Provide the [X, Y] coordinate of the cell's center where the given text is located.  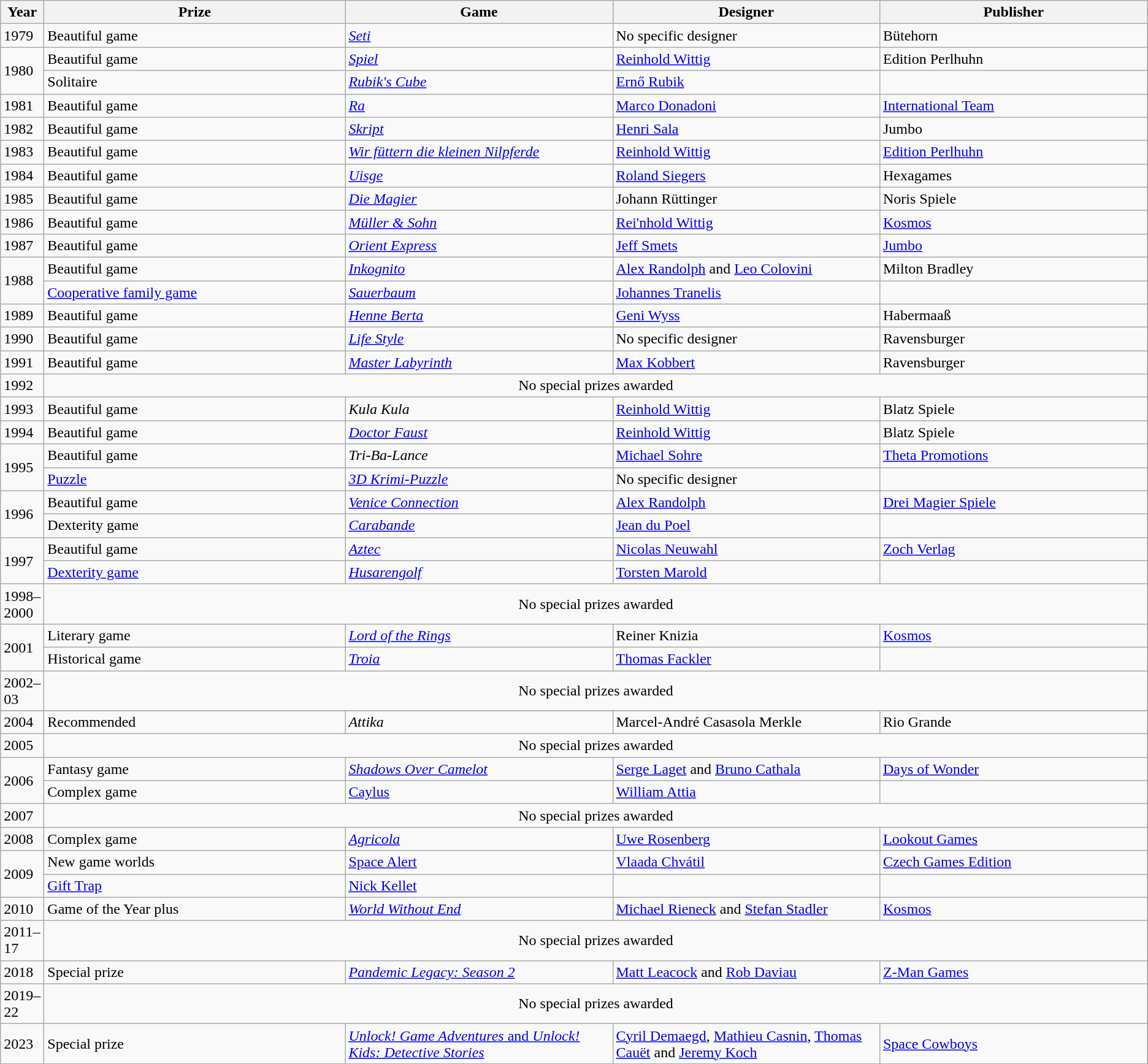
Alex Randolph and Leo Colovini [746, 269]
2010 [22, 909]
2006 [22, 781]
Zoch Verlag [1013, 549]
Jeff Smets [746, 245]
Literary game [195, 635]
Drei Magier Spiele [1013, 502]
2018 [22, 972]
Johannes Tranelis [746, 293]
Henne Berta [479, 316]
Czech Games Edition [1013, 862]
Unlock! Game Adventures and Unlock! Kids: Detective Stories [479, 1044]
Publisher [1013, 12]
Uwe Rosenberg [746, 839]
2002–03 [22, 691]
Marcel-André Casasola Merkle [746, 722]
1985 [22, 199]
Ra [479, 105]
Thomas Fackler [746, 659]
1991 [22, 362]
Tri-Ba-Lance [479, 456]
Orient Express [479, 245]
2007 [22, 816]
Kula Kula [479, 409]
Johann Rüttinger [746, 199]
Agricola [479, 839]
Z-Man Games [1013, 972]
Serge Laget and Bruno Cathala [746, 769]
Gift Trap [195, 886]
Puzzle [195, 479]
Noris Spiele [1013, 199]
Nick Kellet [479, 886]
Die Magier [479, 199]
World Without End [479, 909]
Designer [746, 12]
Habermaaß [1013, 316]
Spiel [479, 59]
Troia [479, 659]
2011–17 [22, 941]
International Team [1013, 105]
Skript [479, 129]
Roland Siegers [746, 175]
1993 [22, 409]
Space Cowboys [1013, 1044]
1979 [22, 36]
Jean du Poel [746, 526]
Milton Bradley [1013, 269]
1994 [22, 432]
Cooperative family game [195, 293]
Lookout Games [1013, 839]
1981 [22, 105]
Prize [195, 12]
2005 [22, 746]
Geni Wyss [746, 316]
Pandemic Legacy: Season 2 [479, 972]
2001 [22, 647]
Nicolas Neuwahl [746, 549]
Wir füttern die kleinen Nilpferde [479, 152]
Inkognito [479, 269]
1995 [22, 467]
1990 [22, 339]
Husarengolf [479, 572]
Rio Grande [1013, 722]
Uisge [479, 175]
1986 [22, 222]
2009 [22, 874]
Doctor Faust [479, 432]
Solitaire [195, 82]
Recommended [195, 722]
Venice Connection [479, 502]
Space Alert [479, 862]
Hexagames [1013, 175]
New game worlds [195, 862]
Henri Sala [746, 129]
Seti [479, 36]
Master Labyrinth [479, 362]
Torsten Marold [746, 572]
William Attia [746, 792]
Carabande [479, 526]
Fantasy game [195, 769]
3D Krimi-Puzzle [479, 479]
Ernő Rubik [746, 82]
1980 [22, 71]
Matt Leacock and Rob Daviau [746, 972]
2004 [22, 722]
Historical game [195, 659]
Reiner Knizia [746, 635]
1992 [22, 386]
1989 [22, 316]
1998–2000 [22, 603]
Game [479, 12]
Caylus [479, 792]
Days of Wonder [1013, 769]
Alex Randolph [746, 502]
2008 [22, 839]
Lord of the Rings [479, 635]
Sauerbaum [479, 293]
Marco Donadoni [746, 105]
Müller & Sohn [479, 222]
1984 [22, 175]
Theta Promotions [1013, 456]
1997 [22, 561]
Aztec [479, 549]
Rubik's Cube [479, 82]
Max Kobbert [746, 362]
Shadows Over Camelot [479, 769]
Attika [479, 722]
1996 [22, 514]
2019–22 [22, 1003]
Bütehorn [1013, 36]
1982 [22, 129]
Game of the Year plus [195, 909]
2023 [22, 1044]
1983 [22, 152]
1987 [22, 245]
Rei'nhold Wittig [746, 222]
Vlaada Chvátil [746, 862]
1988 [22, 280]
Michael Sohre [746, 456]
Michael Rieneck and Stefan Stadler [746, 909]
Cyril Demaegd, Mathieu Casnin, Thomas Cauët and Jeremy Koch [746, 1044]
Life Style [479, 339]
Year [22, 12]
